Find where the given text appears and provide that cell's center as [x, y] coordinate. 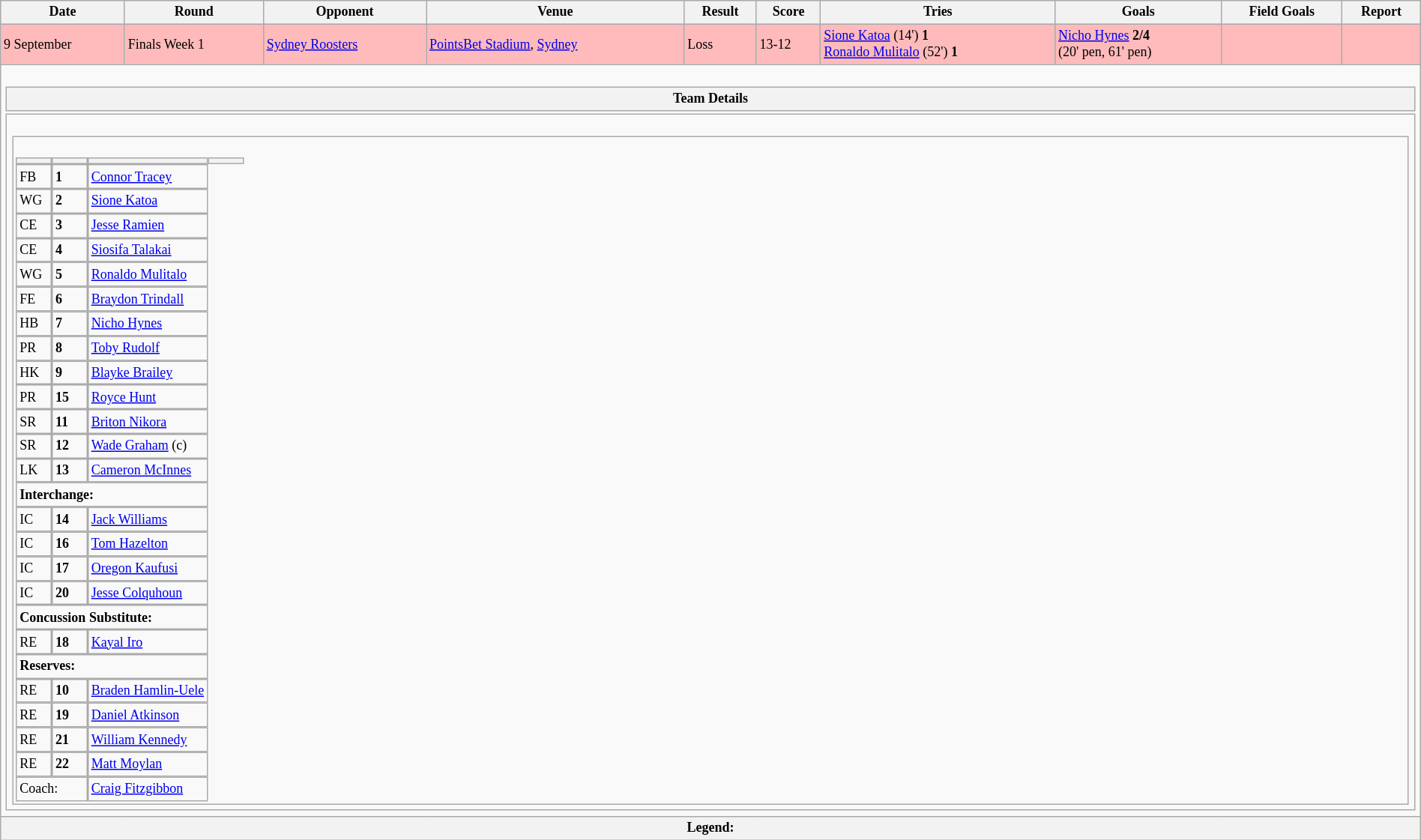
16 [70, 544]
Ronaldo Mulitalo [148, 274]
19 [70, 715]
Jesse Colquhoun [148, 593]
15 [70, 397]
8 [70, 348]
Coach: [51, 788]
Finals Week 1 [193, 44]
Concussion Substitute: [112, 617]
Kayal Iro [148, 641]
9 [70, 373]
Cameron McInnes [148, 471]
13-12 [788, 44]
2 [70, 201]
7 [70, 324]
22 [70, 764]
Daniel Atkinson [148, 715]
9 September [63, 44]
William Kennedy [148, 740]
Sydney Roosters [345, 44]
Connor Tracey [148, 177]
12 [70, 447]
FB [34, 177]
Jesse Ramien [148, 226]
18 [70, 641]
Loss [720, 44]
Interchange: [112, 495]
Wade Graham (c) [148, 447]
Matt Moylan [148, 764]
Legend: [710, 827]
Nicho Hynes [148, 324]
Nicho Hynes 2/4(20' pen, 61' pen) [1138, 44]
Report [1382, 12]
Royce Hunt [148, 397]
6 [70, 300]
Opponent [345, 12]
Sione Katoa (14') 1Ronaldo Mulitalo (52') 1 [938, 44]
Siosifa Talakai [148, 250]
Field Goals [1282, 12]
Braydon Trindall [148, 300]
4 [70, 250]
Briton Nikora [148, 421]
Blayke Brailey [148, 373]
17 [70, 568]
FE [34, 300]
LK [34, 471]
20 [70, 593]
Score [788, 12]
11 [70, 421]
Braden Hamlin-Uele [148, 691]
10 [70, 691]
Result [720, 12]
Tom Hazelton [148, 544]
Sione Katoa [148, 201]
HK [34, 373]
Toby Rudolf [148, 348]
Tries [938, 12]
PointsBet Stadium, Sydney [555, 44]
Date [63, 12]
HB [34, 324]
3 [70, 226]
Oregon Kaufusi [148, 568]
5 [70, 274]
Round [193, 12]
14 [70, 520]
1 [70, 177]
Team Details [710, 99]
Craig Fitzgibbon [148, 788]
13 [70, 471]
Goals [1138, 12]
Reserves: [112, 667]
Jack Williams [148, 520]
Venue [555, 12]
21 [70, 740]
